Pinpoint the cell where the given text exists, returning its (X, Y) midpoint coordinate. 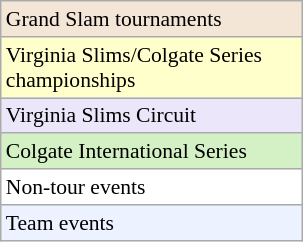
Colgate International Series (152, 152)
Non-tour events (152, 187)
Virginia Slims Circuit (152, 116)
Virginia Slims/Colgate Series championships (152, 68)
Grand Slam tournaments (152, 19)
Team events (152, 223)
